Find where the given text appears and provide that cell's center as [X, Y] coordinate. 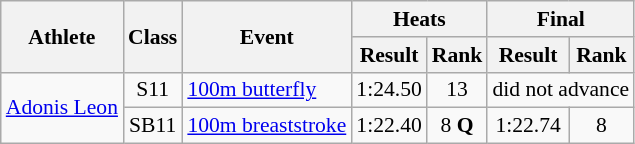
1:24.50 [388, 90]
1:22.40 [388, 126]
SB11 [152, 126]
100m butterfly [266, 90]
Class [152, 36]
1:22.74 [528, 126]
did not advance [560, 90]
Heats [419, 19]
Final [560, 19]
S11 [152, 90]
Adonis Leon [62, 108]
100m breaststroke [266, 126]
8 Q [458, 126]
Event [266, 36]
13 [458, 90]
8 [602, 126]
Athlete [62, 36]
